Find where the given text appears and provide that cell's center as (x, y) coordinate. 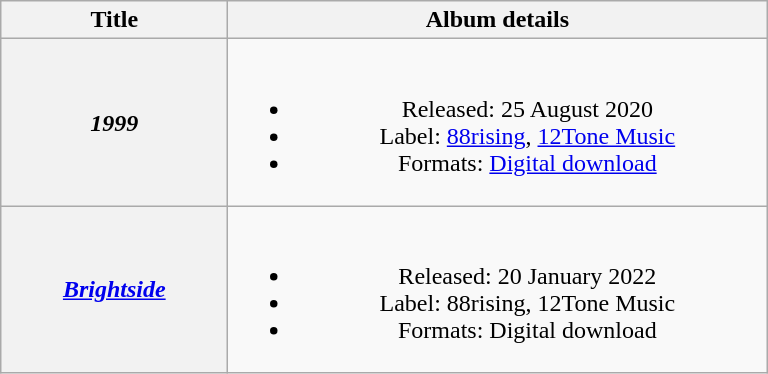
Released: 25 August 2020Label: 88rising, 12Tone MusicFormats: Digital download (498, 122)
Album details (498, 20)
Brightside (114, 290)
1999 (114, 122)
Released: 20 January 2022Label: 88rising, 12Tone MusicFormats: Digital download (498, 290)
Title (114, 20)
